Scan for the cell matching the given text and deliver its [X, Y] coordinate at center. 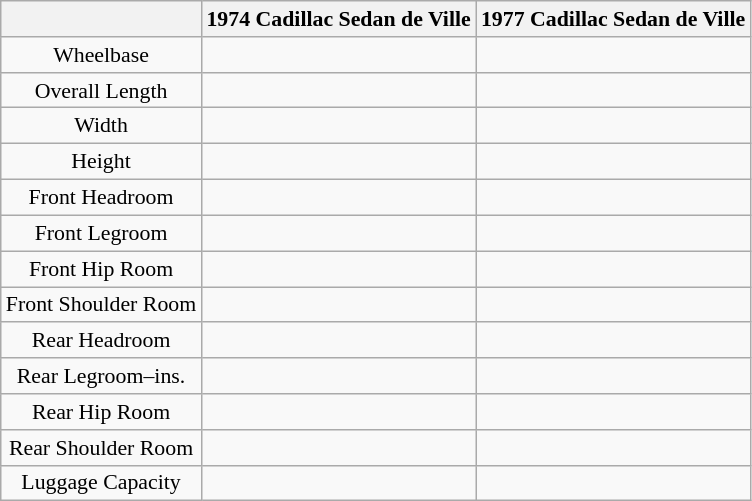
1974 Cadillac Sedan de Ville [338, 18]
1977 Cadillac Sedan de Ville [614, 18]
Rear Shoulder Room [102, 447]
Rear Headroom [102, 340]
Luggage Capacity [102, 483]
Front Headroom [102, 197]
Rear Legroom–ins. [102, 375]
Height [102, 161]
Front Shoulder Room [102, 304]
Front Legroom [102, 233]
Width [102, 125]
Overall Length [102, 90]
Rear Hip Room [102, 411]
Front Hip Room [102, 268]
Wheelbase [102, 54]
